Scan for the cell matching the given text and deliver its [X, Y] coordinate at center. 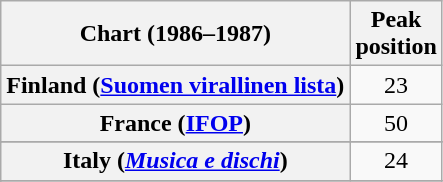
Chart (1986–1987) [176, 34]
50 [396, 123]
24 [396, 161]
23 [396, 85]
Peakposition [396, 34]
Italy (Musica e dischi) [176, 161]
Finland (Suomen virallinen lista) [176, 85]
France (IFOP) [176, 123]
